Identify which cell holds the provided text, then report its [X, Y] central coordinate. 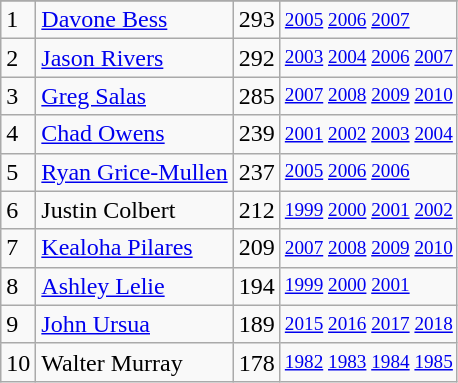
189 [256, 324]
Justin Colbert [134, 210]
John Ursua [134, 324]
212 [256, 210]
1 [18, 20]
293 [256, 20]
8 [18, 286]
178 [256, 362]
Chad Owens [134, 134]
1982 1983 1984 1985 [368, 362]
2003 2004 2006 2007 [368, 58]
Walter Murray [134, 362]
237 [256, 172]
4 [18, 134]
Kealoha Pilares [134, 248]
2005 2006 2006 [368, 172]
285 [256, 96]
10 [18, 362]
7 [18, 248]
6 [18, 210]
Ryan Grice-Mullen [134, 172]
292 [256, 58]
2 [18, 58]
239 [256, 134]
Davone Bess [134, 20]
Jason Rivers [134, 58]
Greg Salas [134, 96]
209 [256, 248]
Ashley Lelie [134, 286]
2015 2016 2017 2018 [368, 324]
1999 2000 2001 2002 [368, 210]
9 [18, 324]
194 [256, 286]
2001 2002 2003 2004 [368, 134]
2005 2006 2007 [368, 20]
5 [18, 172]
1999 2000 2001 [368, 286]
3 [18, 96]
